Search for the cell housing the specified text and yield its [x, y] center coordinate. 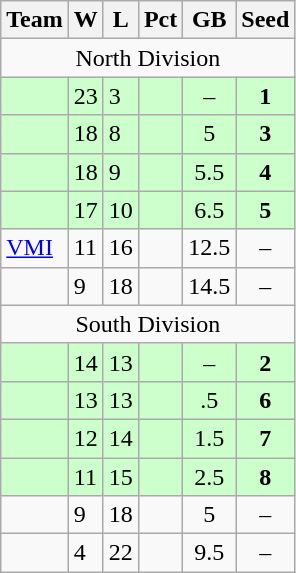
15 [120, 477]
GB [210, 20]
North Division [148, 58]
1.5 [210, 438]
L [120, 20]
Seed [266, 20]
9.5 [210, 553]
6 [266, 400]
5.5 [210, 172]
W [86, 20]
23 [86, 96]
22 [120, 553]
VMI [35, 248]
1 [266, 96]
2.5 [210, 477]
14.5 [210, 286]
.5 [210, 400]
Team [35, 20]
2 [266, 362]
South Division [148, 324]
16 [120, 248]
12 [86, 438]
6.5 [210, 210]
Pct [160, 20]
7 [266, 438]
17 [86, 210]
10 [120, 210]
12.5 [210, 248]
